Pinpoint the cell where the given text exists, returning its [x, y] midpoint coordinate. 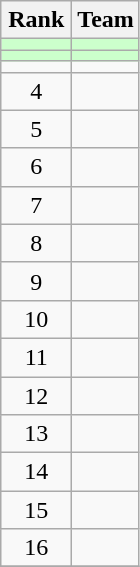
16 [36, 548]
13 [36, 434]
Rank [36, 20]
5 [36, 129]
Team [106, 20]
7 [36, 205]
9 [36, 281]
12 [36, 395]
8 [36, 243]
15 [36, 510]
14 [36, 472]
11 [36, 357]
10 [36, 319]
4 [36, 91]
6 [36, 167]
